Provide the [x, y] coordinate of the cell's center where the given text is located.  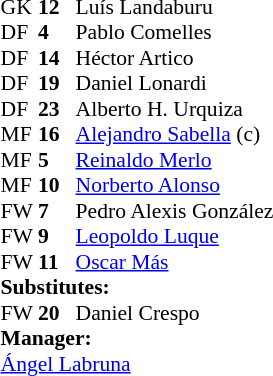
23 [57, 109]
16 [57, 135]
14 [57, 58]
11 [57, 262]
20 [57, 313]
9 [57, 237]
19 [57, 83]
5 [57, 160]
4 [57, 33]
10 [57, 185]
7 [57, 211]
